Extract the [x, y] coordinate from the center of the cell holding the provided text.  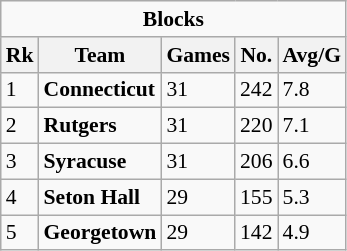
Rutgers [100, 126]
3 [20, 162]
4.9 [312, 233]
5.3 [312, 197]
Rk [20, 55]
Georgetown [100, 233]
Games [198, 55]
Syracuse [100, 162]
Avg/G [312, 55]
206 [256, 162]
142 [256, 233]
155 [256, 197]
7.8 [312, 90]
4 [20, 197]
6.6 [312, 162]
Connecticut [100, 90]
1 [20, 90]
220 [256, 126]
Team [100, 55]
5 [20, 233]
Seton Hall [100, 197]
242 [256, 90]
2 [20, 126]
Blocks [174, 19]
No. [256, 55]
7.1 [312, 126]
